Output the [x, y] coordinate of the center of the cell containing the given text.  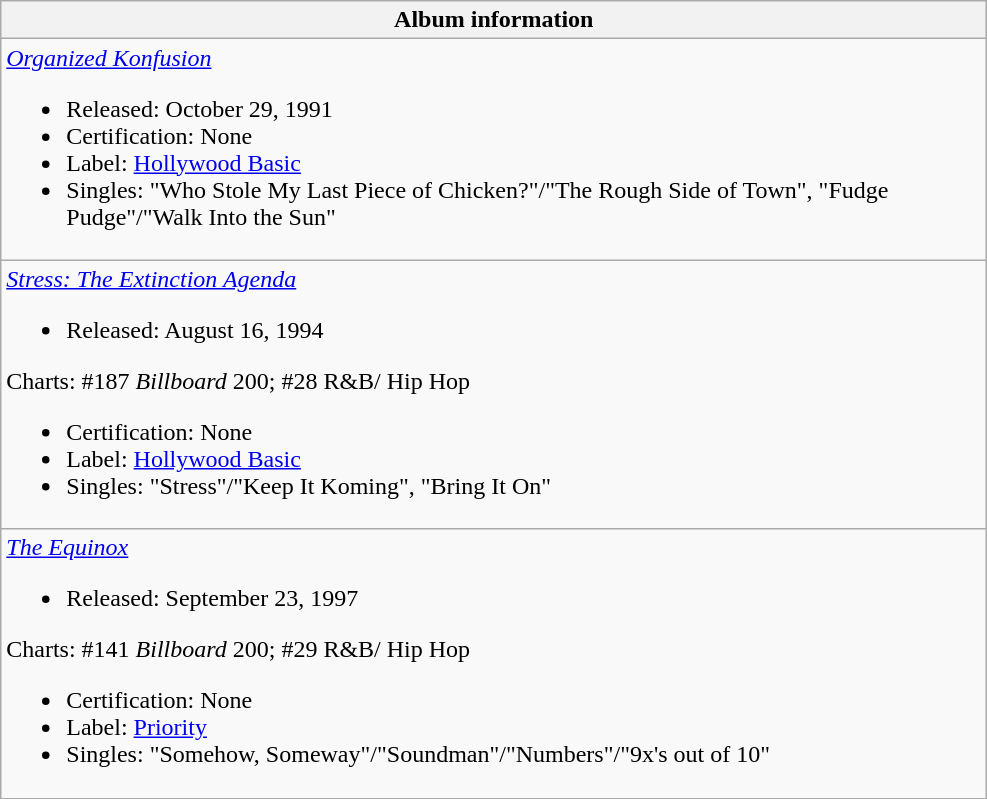
Album information [494, 20]
